Return (x, y) of the center of cell containing provided text 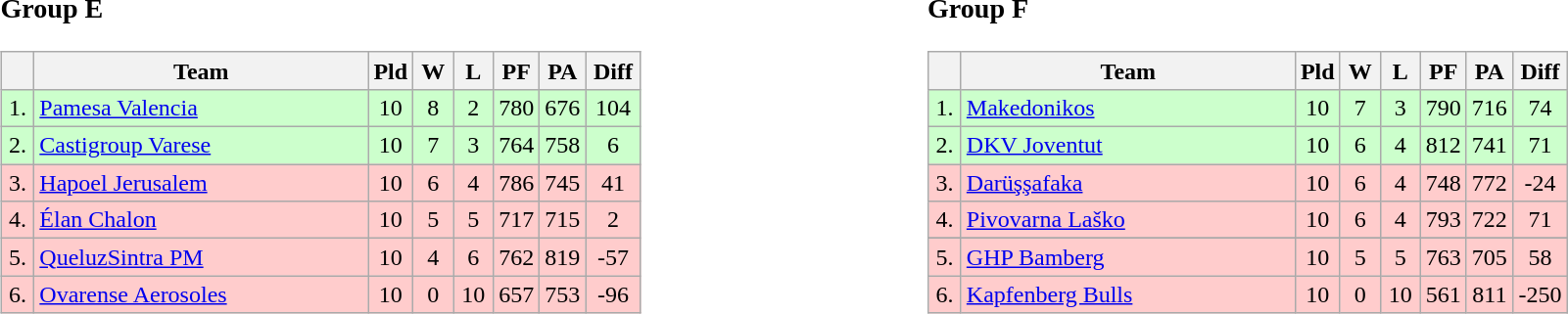
716 (1489, 108)
793 (1444, 220)
Darüşşafaka (1128, 183)
780 (517, 108)
74 (1540, 108)
758 (562, 146)
811 (1489, 294)
819 (562, 257)
741 (1489, 146)
786 (517, 183)
58 (1540, 257)
753 (562, 294)
790 (1444, 108)
657 (517, 294)
DKV Joventut (1128, 146)
Pivovarna Laško (1128, 220)
748 (1444, 183)
763 (1444, 257)
812 (1444, 146)
Pamesa Valencia (202, 108)
561 (1444, 294)
762 (517, 257)
722 (1489, 220)
717 (517, 220)
Hapoel Jerusalem (202, 183)
Makedonikos (1128, 108)
-57 (613, 257)
QueluzSintra PM (202, 257)
GHP Bamberg (1128, 257)
8 (433, 108)
-96 (613, 294)
705 (1489, 257)
715 (562, 220)
676 (562, 108)
104 (613, 108)
Ovarense Aerosoles (202, 294)
772 (1489, 183)
764 (517, 146)
745 (562, 183)
-24 (1540, 183)
Kapfenberg Bulls (1128, 294)
-250 (1540, 294)
41 (613, 183)
Élan Chalon (202, 220)
Castigroup Varese (202, 146)
